Extract the (x, y) coordinate from the center of the cell holding the provided text.  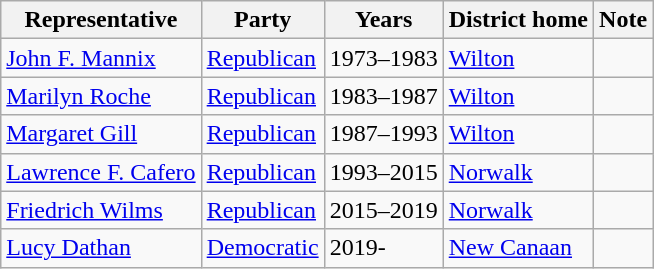
Friedrich Wilms (101, 210)
1993–2015 (384, 172)
Years (384, 20)
Margaret Gill (101, 134)
1987–1993 (384, 134)
New Canaan (518, 248)
Representative (101, 20)
Party (262, 20)
District home (518, 20)
Lucy Dathan (101, 248)
2015–2019 (384, 210)
2019- (384, 248)
Lawrence F. Cafero (101, 172)
Note (624, 20)
Democratic (262, 248)
Marilyn Roche (101, 96)
1983–1987 (384, 96)
1973–1983 (384, 58)
John F. Mannix (101, 58)
